Search for the cell housing the specified text and yield its (X, Y) center coordinate. 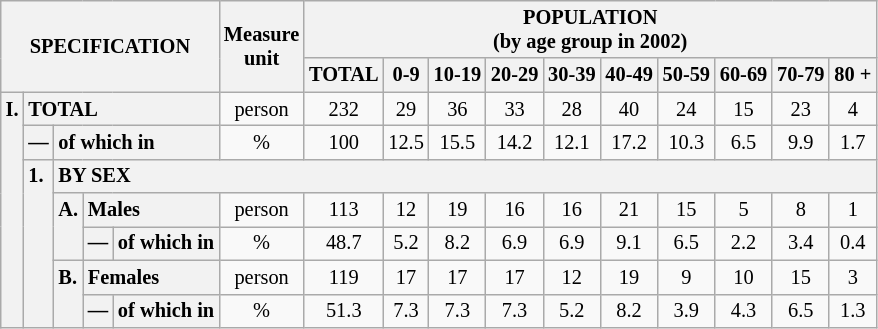
17.2 (628, 142)
BY SEX (466, 176)
B. (68, 294)
40-49 (628, 75)
Males (151, 210)
33 (514, 109)
23 (800, 109)
8 (800, 210)
2.2 (744, 243)
50-59 (686, 75)
Females (151, 277)
0-9 (406, 75)
36 (458, 109)
100 (344, 142)
12.1 (572, 142)
5 (744, 210)
1. (38, 243)
3.9 (686, 311)
3.4 (800, 243)
4 (852, 109)
SPECIFICATION (110, 46)
28 (572, 109)
14.2 (514, 142)
80 + (852, 75)
10-19 (458, 75)
30-39 (572, 75)
1.3 (852, 311)
0.4 (852, 243)
9.1 (628, 243)
40 (628, 109)
51.3 (344, 311)
4.3 (744, 311)
70-79 (800, 75)
POPULATION (by age group in 2002) (590, 29)
10.3 (686, 142)
60-69 (744, 75)
A. (68, 226)
113 (344, 210)
3 (852, 277)
9 (686, 277)
119 (344, 277)
12.5 (406, 142)
48.7 (344, 243)
9.9 (800, 142)
10 (744, 277)
1.7 (852, 142)
29 (406, 109)
20-29 (514, 75)
1 (852, 210)
Measure unit (262, 46)
232 (344, 109)
24 (686, 109)
15.5 (458, 142)
21 (628, 210)
I. (12, 210)
